For the text-containing cell, return its midpoint in (X, Y) coordinate format. 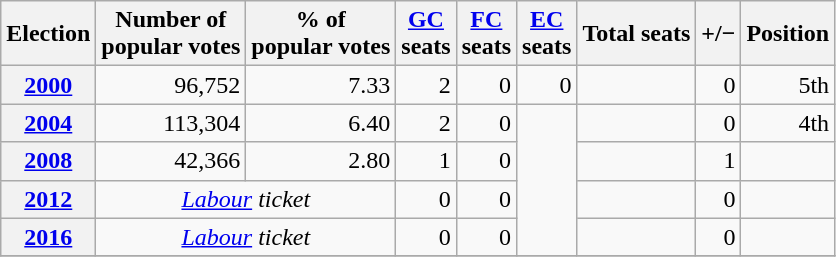
+/− (718, 34)
% ofpopular votes (321, 34)
4th (788, 123)
42,366 (171, 161)
7.33 (321, 85)
ECseats (547, 34)
2012 (48, 199)
2008 (48, 161)
2004 (48, 123)
Election (48, 34)
GCseats (426, 34)
Position (788, 34)
FCseats (486, 34)
Number ofpopular votes (171, 34)
2000 (48, 85)
5th (788, 85)
113,304 (171, 123)
Total seats (636, 34)
96,752 (171, 85)
2016 (48, 237)
2.80 (321, 161)
6.40 (321, 123)
